Search for the cell housing the specified text and yield its [x, y] center coordinate. 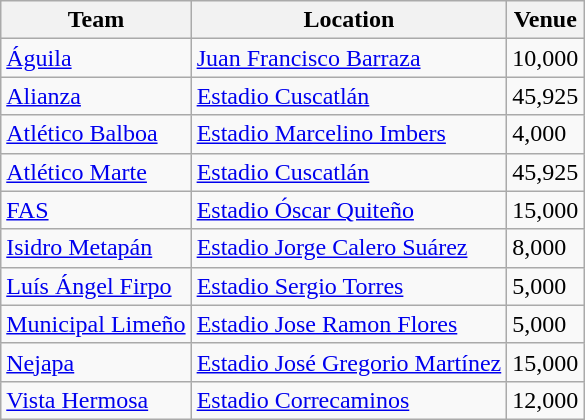
Estadio José Gregorio Martínez [349, 362]
FAS [96, 210]
Águila [96, 58]
10,000 [546, 58]
Team [96, 20]
8,000 [546, 248]
Estadio Jorge Calero Suárez [349, 248]
Location [349, 20]
Estadio Marcelino Imbers [349, 134]
12,000 [546, 400]
Estadio Jose Ramon Flores [349, 324]
4,000 [546, 134]
Nejapa [96, 362]
Atlético Marte [96, 172]
Isidro Metapán [96, 248]
Municipal Limeño [96, 324]
Luís Ángel Firpo [96, 286]
Atlético Balboa [96, 134]
Estadio Sergio Torres [349, 286]
Alianza [96, 96]
Juan Francisco Barraza [349, 58]
Estadio Correcaminos [349, 400]
Vista Hermosa [96, 400]
Venue [546, 20]
Estadio Óscar Quiteño [349, 210]
